Output the (X, Y) coordinate of the center of the cell containing the given text.  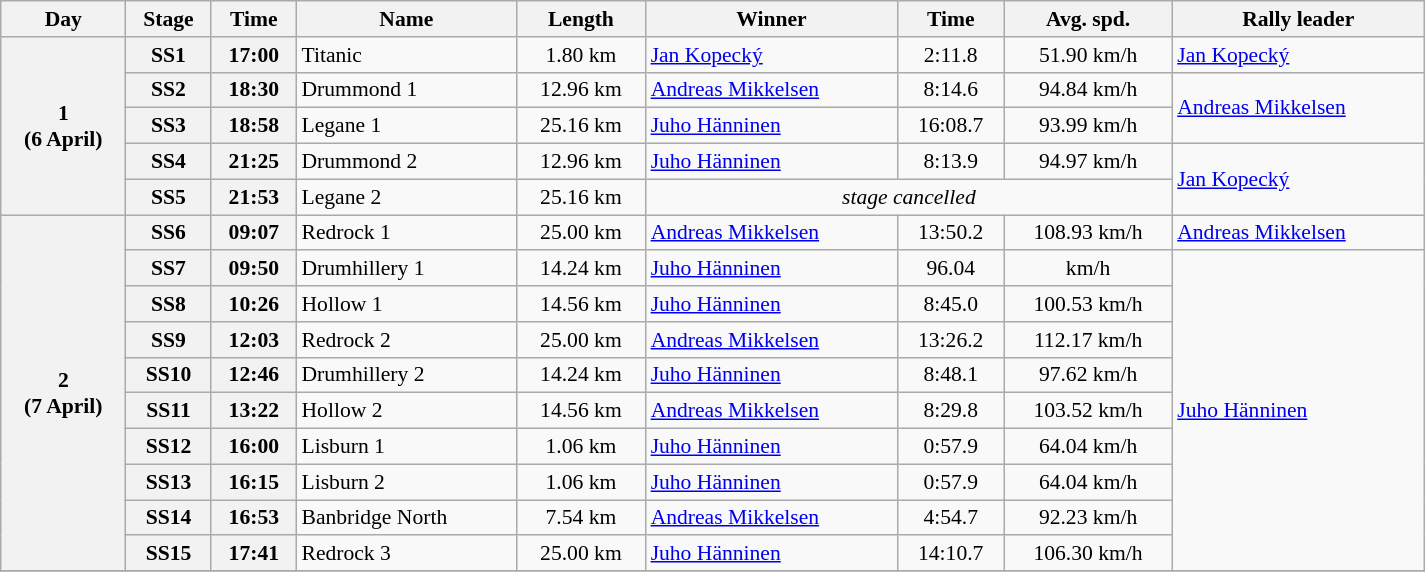
97.62 km/h (1088, 375)
21:25 (254, 162)
Length (580, 19)
SS5 (168, 197)
Avg. spd. (1088, 19)
Drumhillery 1 (406, 269)
96.04 (950, 269)
8:13.9 (950, 162)
Drummond 2 (406, 162)
Hollow 1 (406, 304)
SS7 (168, 269)
SS11 (168, 411)
14:10.7 (950, 554)
106.30 km/h (1088, 554)
SS1 (168, 55)
2(7 April) (64, 393)
4:54.7 (950, 518)
10:26 (254, 304)
SS10 (168, 375)
Rally leader (1298, 19)
17:41 (254, 554)
SS8 (168, 304)
Redrock 3 (406, 554)
13:50.2 (950, 233)
100.53 km/h (1088, 304)
93.99 km/h (1088, 126)
16:08.7 (950, 126)
SS4 (168, 162)
Banbridge North (406, 518)
17:00 (254, 55)
94.97 km/h (1088, 162)
8:14.6 (950, 90)
16:53 (254, 518)
SS12 (168, 447)
18:58 (254, 126)
108.93 km/h (1088, 233)
Drummond 1 (406, 90)
Legane 1 (406, 126)
SS2 (168, 90)
1(6 April) (64, 126)
stage cancelled (910, 197)
Stage (168, 19)
Day (64, 19)
8:29.8 (950, 411)
12:46 (254, 375)
13:26.2 (950, 340)
Redrock 1 (406, 233)
13:22 (254, 411)
Redrock 2 (406, 340)
Lisburn 2 (406, 482)
SS15 (168, 554)
2:11.8 (950, 55)
SS3 (168, 126)
18:30 (254, 90)
SS13 (168, 482)
21:53 (254, 197)
8:48.1 (950, 375)
1.80 km (580, 55)
SS9 (168, 340)
Winner (772, 19)
51.90 km/h (1088, 55)
16:15 (254, 482)
12:03 (254, 340)
8:45.0 (950, 304)
94.84 km/h (1088, 90)
16:00 (254, 447)
Lisburn 1 (406, 447)
Hollow 2 (406, 411)
km/h (1088, 269)
103.52 km/h (1088, 411)
Titanic (406, 55)
SS14 (168, 518)
112.17 km/h (1088, 340)
92.23 km/h (1088, 518)
09:50 (254, 269)
09:07 (254, 233)
Drumhillery 2 (406, 375)
Name (406, 19)
SS6 (168, 233)
Legane 2 (406, 197)
7.54 km (580, 518)
